Find where the given text appears and provide that cell's center as [x, y] coordinate. 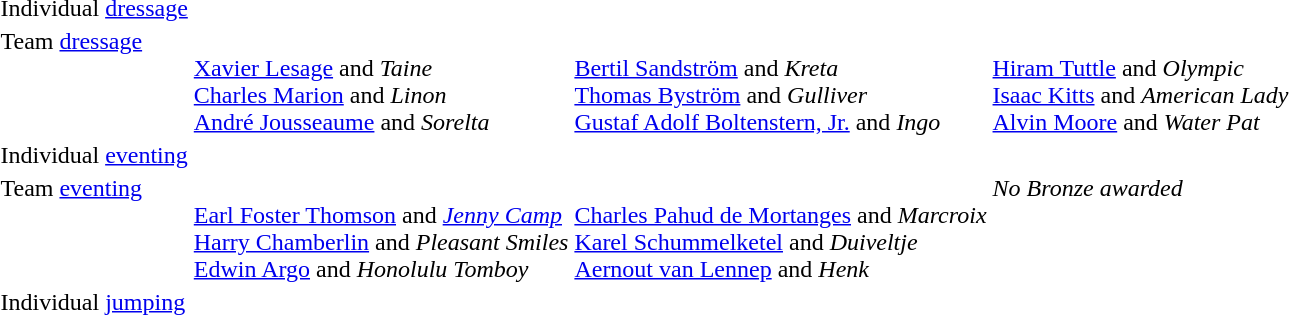
Earl Foster Thomson and Jenny Camp Harry Chamberlin and Pleasant Smiles Edwin Argo and Honolulu Tomboy [381, 228]
Xavier Lesage and Taine Charles Marion and Linon André Jousseaume and Sorelta [381, 82]
Bertil Sandström and Kreta Thomas Byström and Gulliver Gustaf Adolf Boltenstern, Jr. and Ingo [780, 82]
Charles Pahud de Mortanges and Marcroix Karel Schummelketel and Duiveltje Aernout van Lennep and Henk [780, 228]
